Return the [X, Y] coordinate for the center point of the cell that contains the specified text.  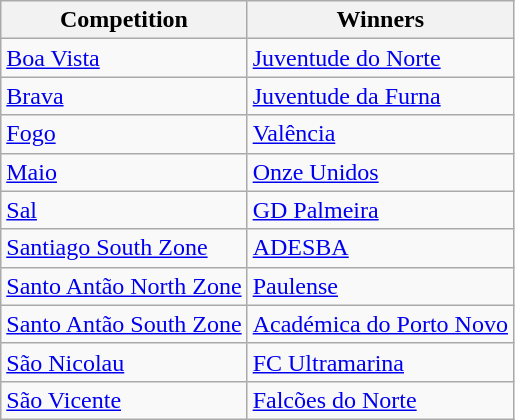
São Vicente [124, 400]
Juventude do Norte [380, 58]
Falcões do Norte [380, 400]
Santiago South Zone [124, 248]
Académica do Porto Novo [380, 324]
Juventude da Furna [380, 96]
GD Palmeira [380, 210]
Brava [124, 96]
Paulense [380, 286]
FC Ultramarina [380, 362]
ADESBA [380, 248]
Sal [124, 210]
Fogo [124, 134]
Valência [380, 134]
Onze Unidos [380, 172]
Maio [124, 172]
Competition [124, 20]
Winners [380, 20]
São Nicolau [124, 362]
Santo Antão South Zone [124, 324]
Boa Vista [124, 58]
Santo Antão North Zone [124, 286]
